For the text-containing cell, return its midpoint in [X, Y] coordinate format. 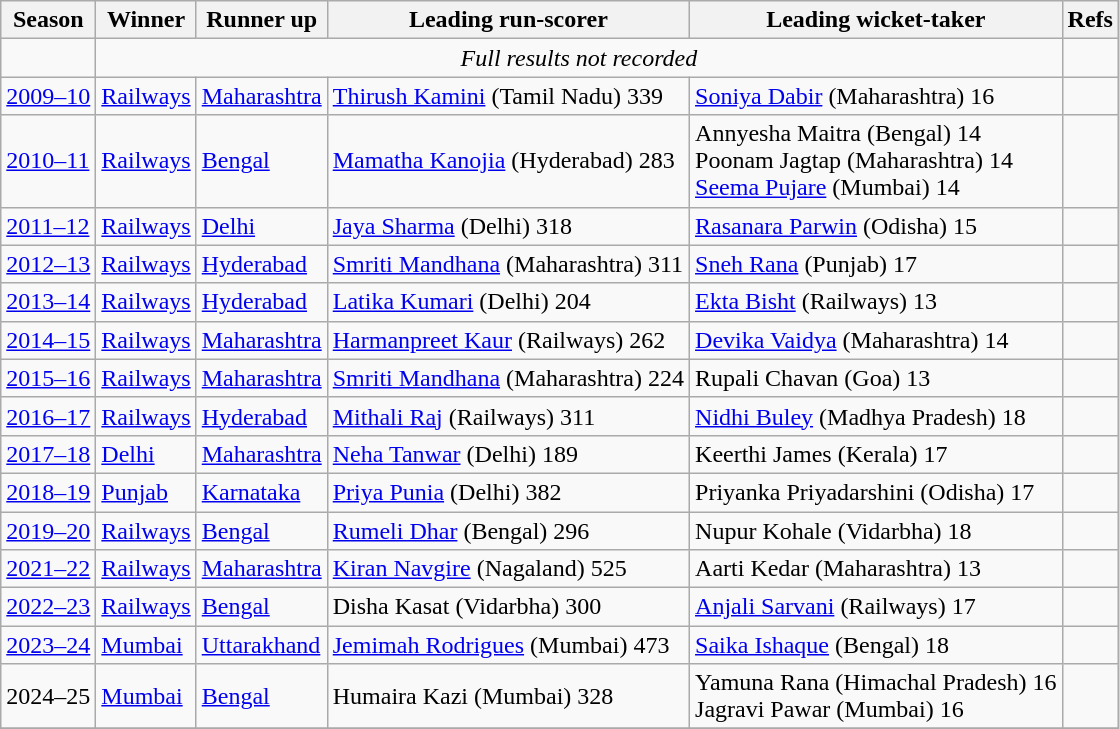
2019–20 [48, 531]
Thirush Kamini (Tamil Nadu) 339 [508, 96]
Runner up [262, 20]
2010–11 [48, 161]
Uttarakhand [262, 645]
Harmanpreet Kaur (Railways) 262 [508, 340]
Aarti Kedar (Maharashtra) 13 [876, 569]
Priya Punia (Delhi) 382 [508, 492]
Leading run-scorer [508, 20]
Punjab [146, 492]
Jemimah Rodrigues (Mumbai) 473 [508, 645]
Yamuna Rana (Himachal Pradesh) 16Jagravi Pawar (Mumbai) 16 [876, 696]
Sneh Rana (Punjab) 17 [876, 264]
Mamatha Kanojia (Hyderabad) 283 [508, 161]
2021–22 [48, 569]
Mithali Raj (Railways) 311 [508, 416]
Winner [146, 20]
Smriti Mandhana (Maharashtra) 224 [508, 378]
2014–15 [48, 340]
Season [48, 20]
Smriti Mandhana (Maharashtra) 311 [508, 264]
Soniya Dabir (Maharashtra) 16 [876, 96]
Devika Vaidya (Maharashtra) 14 [876, 340]
Full results not recorded [579, 58]
2022–23 [48, 607]
Keerthi James (Kerala) 17 [876, 454]
2017–18 [48, 454]
Refs [1090, 20]
Rupali Chavan (Goa) 13 [876, 378]
2013–14 [48, 302]
2015–16 [48, 378]
2023–24 [48, 645]
Latika Kumari (Delhi) 204 [508, 302]
Nidhi Buley (Madhya Pradesh) 18 [876, 416]
Annyesha Maitra (Bengal) 14Poonam Jagtap (Maharashtra) 14Seema Pujare (Mumbai) 14 [876, 161]
2016–17 [48, 416]
Priyanka Priyadarshini (Odisha) 17 [876, 492]
Saika Ishaque (Bengal) 18 [876, 645]
2012–13 [48, 264]
Jaya Sharma (Delhi) 318 [508, 226]
Kiran Navgire (Nagaland) 525 [508, 569]
Disha Kasat (Vidarbha) 300 [508, 607]
Karnataka [262, 492]
2018–19 [48, 492]
Humaira Kazi (Mumbai) 328 [508, 696]
2011–12 [48, 226]
2009–10 [48, 96]
Anjali Sarvani (Railways) 17 [876, 607]
2024–25 [48, 696]
Neha Tanwar (Delhi) 189 [508, 454]
Ekta Bisht (Railways) 13 [876, 302]
Nupur Kohale (Vidarbha) 18 [876, 531]
Rumeli Dhar (Bengal) 296 [508, 531]
Rasanara Parwin (Odisha) 15 [876, 226]
Leading wicket-taker [876, 20]
